Scan for the cell matching the given text and deliver its [X, Y] coordinate at center. 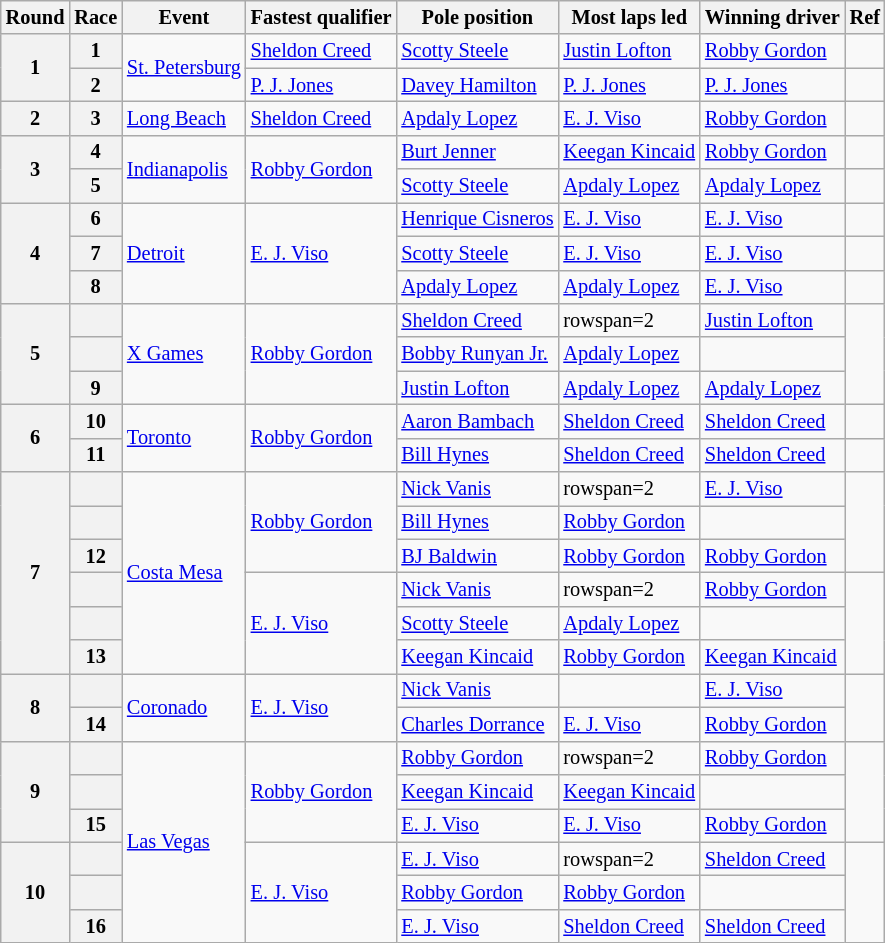
Most laps led [629, 17]
Ref [865, 17]
15 [96, 825]
Pole position [477, 17]
Henrique Cisneros [477, 219]
BJ Baldwin [477, 556]
Aaron Bambach [477, 421]
Indianapolis [184, 168]
Toronto [184, 438]
Long Beach [184, 118]
11 [96, 455]
St. Petersburg [184, 68]
13 [96, 657]
16 [96, 926]
Round [36, 17]
Race [96, 17]
Bobby Runyan Jr. [477, 354]
Davey Hamilton [477, 85]
Burt Jenner [477, 152]
Winning driver [772, 17]
Fastest qualifier [322, 17]
Coronado [184, 706]
14 [96, 724]
12 [96, 556]
Costa Mesa [184, 573]
Charles Dorrance [477, 724]
X Games [184, 354]
Event [184, 17]
Las Vegas [184, 842]
Detroit [184, 252]
